From the cell containing the given text, extract its center point as (x, y) coordinate. 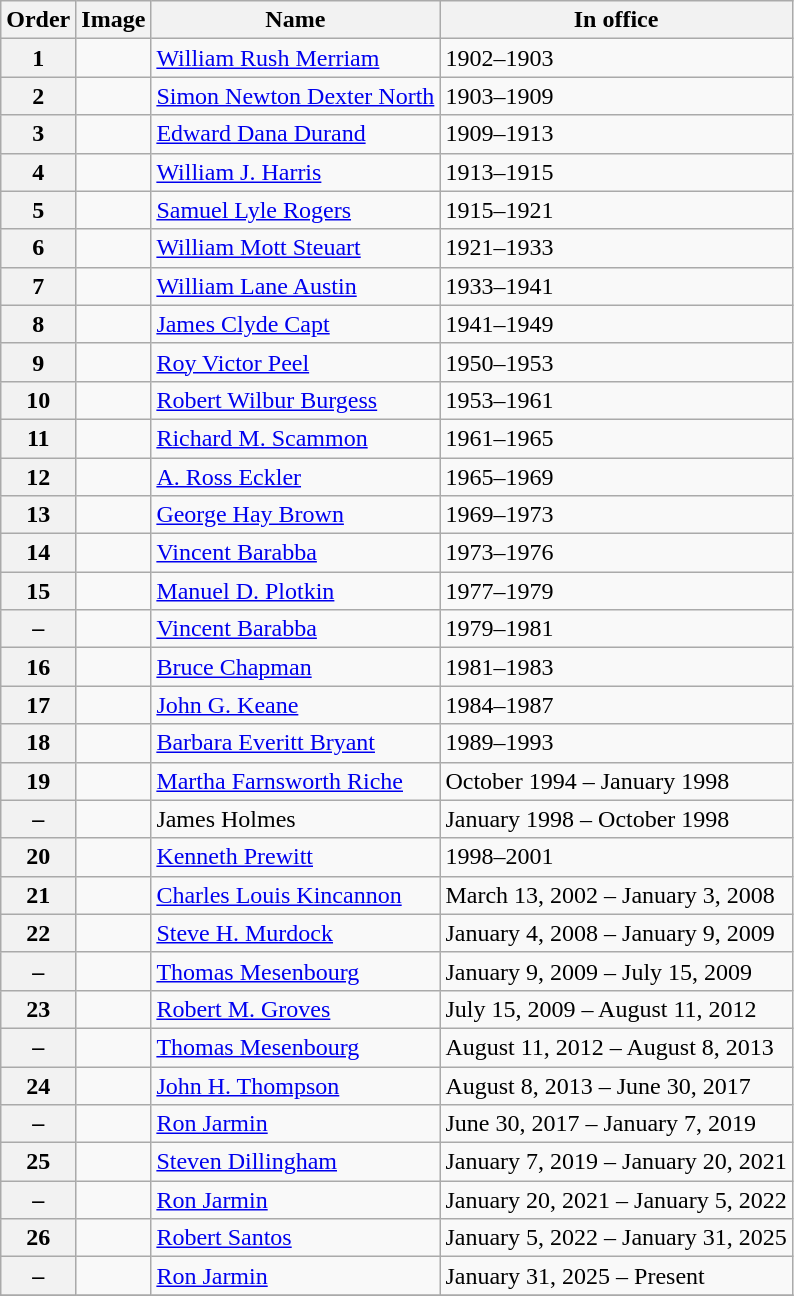
January 1998 – October 1998 (616, 819)
August 11, 2012 – August 8, 2013 (616, 1047)
Name (296, 20)
1998–2001 (616, 857)
17 (38, 705)
12 (38, 477)
William Lane Austin (296, 286)
1913–1915 (616, 172)
Robert M. Groves (296, 1009)
5 (38, 210)
18 (38, 743)
1950–1953 (616, 362)
James Holmes (296, 819)
1902–1903 (616, 58)
1933–1941 (616, 286)
1 (38, 58)
15 (38, 591)
2 (38, 96)
John G. Keane (296, 705)
Order (38, 20)
In office (616, 20)
William J. Harris (296, 172)
January 9, 2009 – July 15, 2009 (616, 971)
1984–1987 (616, 705)
James Clyde Capt (296, 324)
Martha Farnsworth Riche (296, 781)
1973–1976 (616, 553)
8 (38, 324)
16 (38, 667)
19 (38, 781)
January 31, 2025 – Present (616, 1276)
January 5, 2022 – January 31, 2025 (616, 1238)
14 (38, 553)
Edward Dana Durand (296, 134)
Simon Newton Dexter North (296, 96)
January 7, 2019 – January 20, 2021 (616, 1162)
3 (38, 134)
Manuel D. Plotkin (296, 591)
January 4, 2008 – January 9, 2009 (616, 933)
4 (38, 172)
23 (38, 1009)
10 (38, 400)
9 (38, 362)
1965–1969 (616, 477)
March 13, 2002 – January 3, 2008 (616, 895)
Robert Wilbur Burgess (296, 400)
Kenneth Prewitt (296, 857)
Charles Louis Kincannon (296, 895)
August 8, 2013 – June 30, 2017 (616, 1085)
21 (38, 895)
Samuel Lyle Rogers (296, 210)
Barbara Everitt Bryant (296, 743)
1909–1913 (616, 134)
Steven Dillingham (296, 1162)
William Rush Merriam (296, 58)
26 (38, 1238)
1921–1933 (616, 248)
Roy Victor Peel (296, 362)
June 30, 2017 – January 7, 2019 (616, 1124)
1981–1983 (616, 667)
1953–1961 (616, 400)
20 (38, 857)
7 (38, 286)
Robert Santos (296, 1238)
John H. Thompson (296, 1085)
1915–1921 (616, 210)
October 1994 – January 1998 (616, 781)
1961–1965 (616, 438)
1977–1979 (616, 591)
22 (38, 933)
1979–1981 (616, 629)
Image (114, 20)
Richard M. Scammon (296, 438)
January 20, 2021 – January 5, 2022 (616, 1200)
1903–1909 (616, 96)
William Mott Steuart (296, 248)
1969–1973 (616, 515)
11 (38, 438)
George Hay Brown (296, 515)
1989–1993 (616, 743)
Bruce Chapman (296, 667)
July 15, 2009 – August 11, 2012 (616, 1009)
6 (38, 248)
25 (38, 1162)
1941–1949 (616, 324)
Steve H. Murdock (296, 933)
A. Ross Eckler (296, 477)
24 (38, 1085)
13 (38, 515)
